Pinpoint the cell where the given text exists, returning its (x, y) midpoint coordinate. 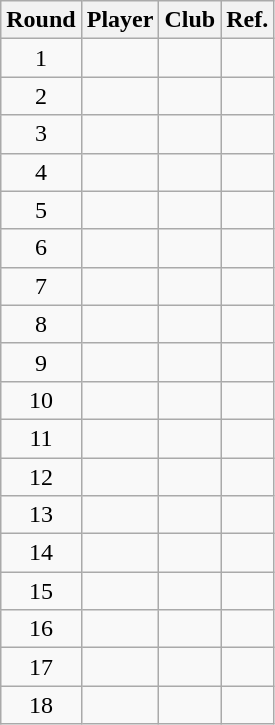
Ref. (248, 20)
10 (41, 400)
14 (41, 553)
13 (41, 515)
2 (41, 96)
3 (41, 134)
6 (41, 248)
5 (41, 210)
1 (41, 58)
4 (41, 172)
7 (41, 286)
11 (41, 438)
8 (41, 324)
16 (41, 629)
Round (41, 20)
12 (41, 477)
9 (41, 362)
18 (41, 705)
17 (41, 667)
Player (120, 20)
15 (41, 591)
Club (190, 20)
